Capture the cell that displays the provided text and extract its (X, Y) central coordinate. 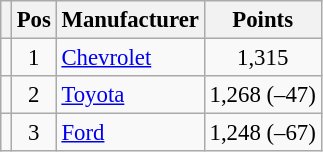
Pos (34, 20)
Manufacturer (130, 20)
Ford (130, 133)
1,268 (–47) (262, 95)
1,315 (262, 58)
Points (262, 20)
Toyota (130, 95)
1,248 (–67) (262, 133)
3 (34, 133)
Chevrolet (130, 58)
1 (34, 58)
2 (34, 95)
